Output the [X, Y] coordinate of the center of the cell containing the given text.  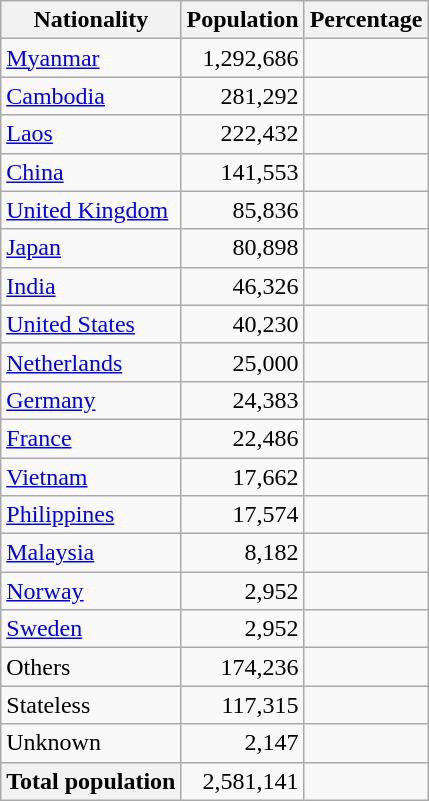
2,147 [242, 743]
Germany [91, 400]
India [91, 286]
2,581,141 [242, 781]
24,383 [242, 400]
United States [91, 324]
Total population [91, 781]
Laos [91, 134]
80,898 [242, 248]
Percentage [366, 20]
22,486 [242, 438]
174,236 [242, 667]
China [91, 172]
Unknown [91, 743]
Philippines [91, 515]
France [91, 438]
Nationality [91, 20]
Vietnam [91, 477]
1,292,686 [242, 58]
117,315 [242, 705]
46,326 [242, 286]
8,182 [242, 553]
Norway [91, 591]
222,432 [242, 134]
Population [242, 20]
Japan [91, 248]
281,292 [242, 96]
17,662 [242, 477]
Stateless [91, 705]
85,836 [242, 210]
Netherlands [91, 362]
Cambodia [91, 96]
United Kingdom [91, 210]
141,553 [242, 172]
Sweden [91, 629]
40,230 [242, 324]
25,000 [242, 362]
17,574 [242, 515]
Myanmar [91, 58]
Others [91, 667]
Malaysia [91, 553]
